Locate the cell with the specified text and output its [x, y] center coordinate. 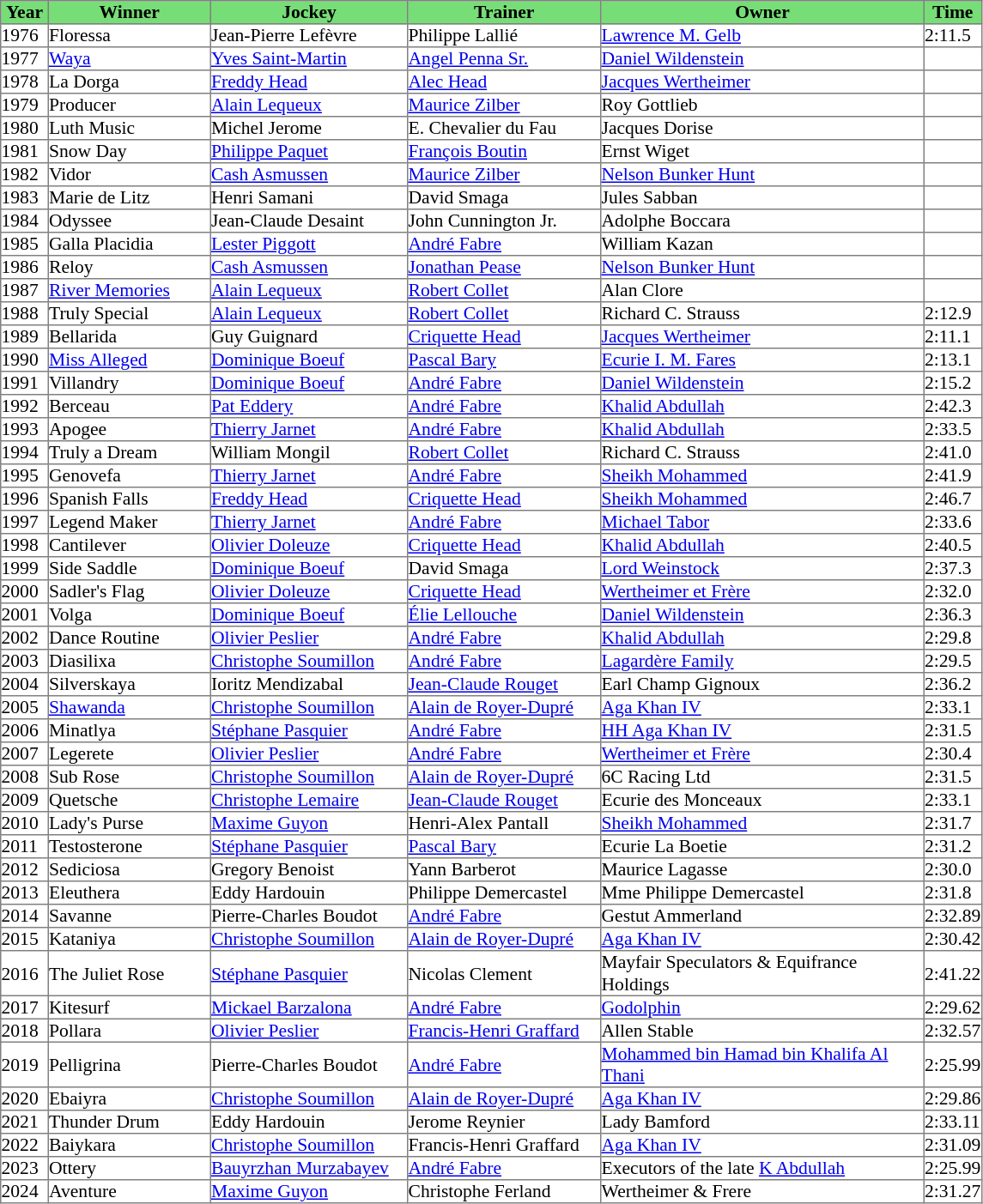
1987 [25, 290]
2010 [25, 824]
1988 [25, 314]
2018 [25, 1030]
Guy Guignard [309, 336]
2:31.7 [953, 824]
2:15.2 [953, 383]
Truly a Dream [129, 453]
1998 [25, 546]
2024 [25, 1191]
2011 [25, 846]
1993 [25, 429]
Yves Saint-Martin [309, 58]
Nicolas Clement [505, 973]
Ecurie La Boetie [762, 846]
2:33.5 [953, 429]
2:29.62 [953, 1007]
2013 [25, 892]
Angel Penna Sr. [505, 58]
2:29.8 [953, 638]
2:31.2 [953, 846]
2:41.0 [953, 453]
Side Saddle [129, 568]
Lester Piggott [309, 244]
2:31.09 [953, 1145]
1994 [25, 453]
Ottery [129, 1169]
2023 [25, 1169]
Owner [762, 12]
2022 [25, 1145]
Sediciosa [129, 870]
Sub Rose [129, 777]
2:32.57 [953, 1030]
William Mongil [309, 453]
1978 [25, 82]
Year [25, 12]
Wertheimer & Frere [762, 1191]
E. Chevalier du Fau [505, 129]
2:46.7 [953, 499]
1984 [25, 221]
Legerete [129, 753]
Henri Samani [309, 197]
Minatlya [129, 731]
2001 [25, 614]
Henri-Alex Pantall [505, 824]
Producer [129, 105]
Genovefa [129, 475]
2:31.8 [953, 892]
1992 [25, 407]
Savanne [129, 917]
Gestut Ammerland [762, 917]
2:11.5 [953, 36]
2000 [25, 592]
1999 [25, 568]
Earl Champ Gignoux [762, 685]
2:42.3 [953, 407]
Jonathan Pease [505, 268]
Élie Lellouche [505, 614]
François Boutin [505, 151]
Thunder Drum [129, 1122]
1977 [25, 58]
Jockey [309, 12]
1990 [25, 360]
Snow Day [129, 151]
Mohammed bin Hamad bin Khalifa Al Thani [762, 1064]
Bellarida [129, 336]
Philippe Lallié [505, 36]
Alan Clore [762, 290]
2008 [25, 777]
Berceau [129, 407]
2:30.0 [953, 870]
Waya [129, 58]
2:40.5 [953, 546]
1985 [25, 244]
Alec Head [505, 82]
1991 [25, 383]
2:11.1 [953, 336]
Reloy [129, 268]
Trainer [505, 12]
Volga [129, 614]
Floressa [129, 36]
1982 [25, 175]
Luth Music [129, 129]
1979 [25, 105]
Truly Special [129, 314]
2009 [25, 800]
Winner [129, 12]
River Memories [129, 290]
1986 [25, 268]
Kataniya [129, 939]
1997 [25, 522]
1980 [25, 129]
Silverskaya [129, 685]
2:33.11 [953, 1122]
2:32.0 [953, 592]
Christophe Lemaire [309, 800]
2:29.5 [953, 661]
Jean-Pierre Lefèvre [309, 36]
Baiykara [129, 1145]
Villandry [129, 383]
Allen Stable [762, 1030]
Lord Weinstock [762, 568]
Ioritz Mendizabal [309, 685]
Mayfair Speculators & Equifrance Holdings [762, 973]
2002 [25, 638]
Pollara [129, 1030]
2005 [25, 707]
2:41.9 [953, 475]
Roy Gottlieb [762, 105]
2007 [25, 753]
Lady Bamford [762, 1122]
Ernst Wiget [762, 151]
Sadler's Flag [129, 592]
Jacques Dorise [762, 129]
Lady's Purse [129, 824]
2021 [25, 1122]
1981 [25, 151]
Jules Sabban [762, 197]
2:36.2 [953, 685]
Jean-Claude Desaint [309, 221]
Diasilixa [129, 661]
Lawrence M. Gelb [762, 36]
Aventure [129, 1191]
2:37.3 [953, 568]
2016 [25, 973]
Bauyrzhan Murzabayev [309, 1169]
Ecurie des Monceaux [762, 800]
Jerome Reynier [505, 1122]
Shawanda [129, 707]
Christophe Ferland [505, 1191]
1983 [25, 197]
Miss Alleged [129, 360]
Ecurie I. M. Fares [762, 360]
Dance Routine [129, 638]
1996 [25, 499]
Apogee [129, 429]
Odyssee [129, 221]
1976 [25, 36]
Galla Placidia [129, 244]
1989 [25, 336]
La Dorga [129, 82]
Maurice Lagasse [762, 870]
Godolphin [762, 1007]
Philippe Demercastel [505, 892]
William Kazan [762, 244]
Eleuthera [129, 892]
HH Aga Khan IV [762, 731]
John Cunnington Jr. [505, 221]
2:32.89 [953, 917]
Lagardère Family [762, 661]
Gregory Benoist [309, 870]
2:30.42 [953, 939]
2:13.1 [953, 360]
2004 [25, 685]
Cantilever [129, 546]
Michael Tabor [762, 522]
1995 [25, 475]
Vidor [129, 175]
Executors of the late K Abdullah [762, 1169]
Pelligrina [129, 1064]
Legend Maker [129, 522]
Mme Philippe Demercastel [762, 892]
Ebaiyra [129, 1098]
2012 [25, 870]
2:12.9 [953, 314]
2015 [25, 939]
Michel Jerome [309, 129]
2:29.86 [953, 1098]
Marie de Litz [129, 197]
Time [953, 12]
2019 [25, 1064]
2:33.6 [953, 522]
2020 [25, 1098]
Mickael Barzalona [309, 1007]
Pat Eddery [309, 407]
Adolphe Boccara [762, 221]
2014 [25, 917]
Quetsche [129, 800]
The Juliet Rose [129, 973]
2017 [25, 1007]
Kitesurf [129, 1007]
Spanish Falls [129, 499]
Testosterone [129, 846]
6C Racing Ltd [762, 777]
2:36.3 [953, 614]
2:41.22 [953, 973]
2006 [25, 731]
Yann Barberot [505, 870]
Philippe Paquet [309, 151]
2:30.4 [953, 753]
2:31.27 [953, 1191]
2003 [25, 661]
